Return the [X, Y] coordinate for the center point of the cell that contains the specified text.  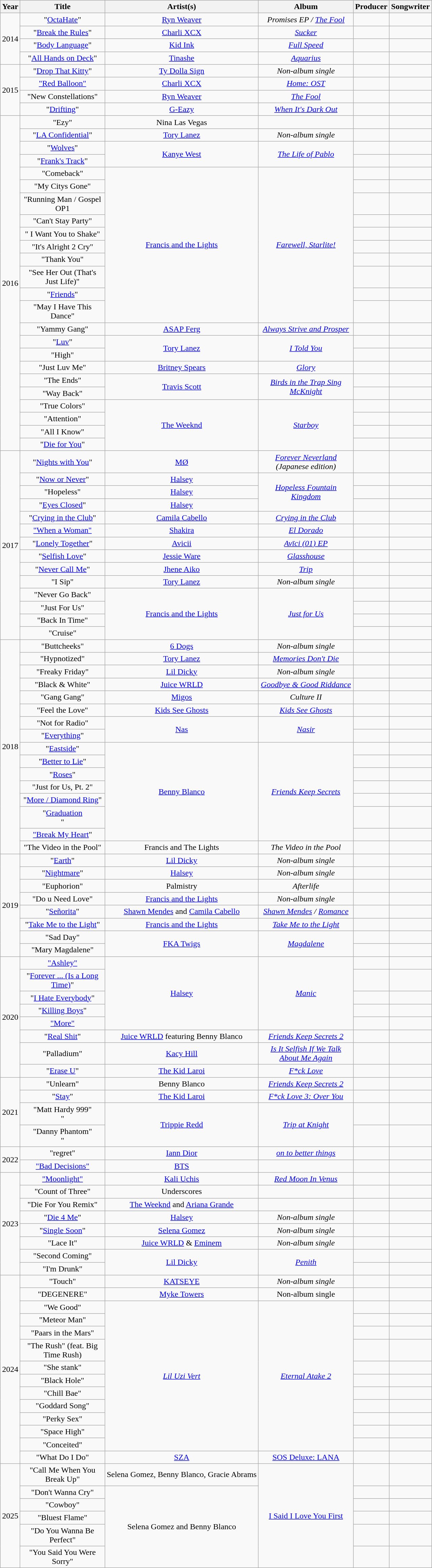
Afterlife [306, 886]
KATSEYE [182, 1282]
"Break My Heart" [63, 835]
2018 [10, 747]
Trip at Knight [306, 1125]
"Euphorion" [63, 886]
"All I Know" [63, 432]
Kanye West [182, 154]
"Nightmare" [63, 873]
"Danny Phantom"" [63, 1136]
F*ck Love 3: Over You [306, 1097]
Travis Scott [182, 387]
Jessie Ware [182, 556]
Glory [306, 367]
Memories Don't Die [306, 659]
"It's Alright 2 Cry" [63, 247]
"Erase U" [63, 1071]
Kid Ink [182, 45]
"Hopeless" [63, 492]
"What Do I Do" [63, 1457]
"My Citys Gone" [63, 186]
Eternal Atake 2 [306, 1376]
"Bluest Flame" [63, 1518]
"Die for You" [63, 444]
2017 [10, 545]
"Real Shit" [63, 1036]
"Just Luv Me" [63, 367]
"Eyes Closed" [63, 505]
"Drop That Kitty" [63, 71]
"Do You Wanna Be Perfect" [63, 1535]
"Attention" [63, 419]
"More / Diamond Ring" [63, 800]
"Never Go Back" [63, 594]
Title [63, 7]
Kali Uchis [182, 1179]
Aquarius [306, 58]
"Gang Gang" [63, 697]
"Never Call Me" [63, 569]
"I'm Drunk" [63, 1269]
"Señorita" [63, 912]
"I Sip" [63, 582]
Culture II [306, 697]
Ty Dolla Sign [182, 71]
"Lace It" [63, 1243]
"Crying in the Club" [63, 518]
"Graduation" [63, 817]
Shawn Mendes and Camila Cabello [182, 912]
"Wolves" [63, 148]
on to better things [306, 1153]
2021 [10, 1112]
"High" [63, 355]
The Video in the Pool [306, 848]
Avicii [182, 543]
Underscores [182, 1192]
"Forever ... (Is a Long Time)" [63, 980]
"All Hands on Deck" [63, 58]
SOS Deluxe: LANA [306, 1457]
"Black & White" [63, 684]
"Ezy" [63, 122]
"Chill Bae" [63, 1393]
"May I Have This Dance" [63, 311]
"Just For Us" [63, 608]
El Dorado [306, 530]
"Die 4 Me" [63, 1217]
"Black Hole" [63, 1380]
Nas [182, 729]
Magdalene [306, 944]
"Unlearn" [63, 1084]
Camila Cabello [182, 518]
"Eastside" [63, 748]
"Yammy Gang" [63, 329]
"Palladium" [63, 1053]
MØ [182, 462]
"Luv" [63, 342]
Just for Us [306, 614]
"DEGENERE" [63, 1294]
I Told You [306, 348]
"LA Confidential" [63, 135]
"Red Balloon" [63, 84]
"Count of Three" [63, 1192]
"Feel the Love" [63, 710]
"Meteor Man" [63, 1320]
The Weeknd [182, 425]
"Call Me When You Break Up" [63, 1475]
"Drifting" [63, 109]
6 Dogs [182, 646]
ASAP Ferg [182, 329]
"Running Man / Gospel OP1 [63, 204]
"Sad Day" [63, 937]
Francis and The Lights [182, 848]
"Second Coming" [63, 1256]
"Single Soon" [63, 1230]
Starboy [306, 425]
Farewell, Starlite! [306, 245]
The Weeknd and Ariana Grande [182, 1204]
Juice WRLD featuring Benny Blanco [182, 1036]
Britney Spears [182, 367]
"Lonely Together" [63, 543]
"Space High" [63, 1432]
"Buttcheeks" [63, 646]
FKA Twigs [182, 944]
"Take Me to the Light" [63, 924]
Promises EP / The Fool [306, 20]
Juice WRLD & Eminem [182, 1243]
"Better to Lie" [63, 761]
Goodbye & Good Riddance [306, 684]
Year [10, 7]
Friends Keep Secrets [306, 791]
The Life of Pablo [306, 154]
"Can't Stay Party" [63, 221]
Migos [182, 697]
Is It Selfish If We Talk About Me Again [306, 1053]
"Conceited" [63, 1444]
Selena Gomez [182, 1230]
Red Moon In Venus [306, 1179]
"Body Language" [63, 45]
"Stay" [63, 1097]
"Ashley" [63, 963]
"Matt Hardy 999"" [63, 1114]
"Comeback" [63, 174]
"regret" [63, 1153]
"Bad Decisions" [63, 1166]
"The Rush" (feat. Big Time Rush) [63, 1350]
"Cruise" [63, 633]
Myke Towers [182, 1294]
"Hypnotized" [63, 659]
"Moonlight" [63, 1179]
"Now or Never" [63, 479]
"Paars in the Mars" [63, 1333]
"More" [63, 1023]
Selena Gomez, Benny Blanco, Gracie Abrams [182, 1475]
"Don't Wanna Cry" [63, 1492]
Artist(s) [182, 7]
"Friends" [63, 294]
" I Want You to Shake" [63, 234]
Songwriter [410, 7]
F*ck Love [306, 1071]
2015 [10, 90]
SZA [182, 1457]
Full Speed [306, 45]
Nina Las Vegas [182, 122]
I Said I Love You First [306, 1516]
"I Hate Everybody" [63, 997]
Forever Neverland (Japanese edition) [306, 462]
2014 [10, 39]
2023 [10, 1224]
"When a Woman" [63, 530]
2024 [10, 1370]
Always Strive and Prosper [306, 329]
"Frank's Track" [63, 161]
Crying in the Club [306, 518]
"True Colors" [63, 406]
BTS [182, 1166]
"Cowboy" [63, 1505]
Trip [306, 569]
"Not for Radio" [63, 723]
"The Video in the Pool" [63, 848]
Take Me to the Light [306, 924]
Glasshouse [306, 556]
"Freaky Friday" [63, 672]
Selena Gomez and Benny Blanco [182, 1527]
When It's Dark Out [306, 109]
Trippie Redd [182, 1125]
"Thank You" [63, 259]
2019 [10, 905]
"She stank" [63, 1367]
Shawn Mendes / Romance [306, 912]
Birds in the Trap SingMcKnight [306, 387]
Album [306, 7]
"The Ends" [63, 380]
"Just for Us, Pt. 2" [63, 787]
"Killing Boys" [63, 1010]
Penith [306, 1262]
"Break the Rules" [63, 32]
2020 [10, 1017]
Iann Dior [182, 1153]
The Fool [306, 96]
"Earth" [63, 860]
Nasir [306, 729]
Tinashe [182, 58]
"Selfish Love" [63, 556]
2025 [10, 1516]
"Die For You Remix" [63, 1204]
"Way Back" [63, 393]
Manic [306, 993]
Kacy Hill [182, 1053]
"We Good" [63, 1307]
"Perky Sex" [63, 1419]
Juice WRLD [182, 684]
"OctaHate" [63, 20]
Jhene Aiko [182, 569]
"New Constellations" [63, 96]
"See Her Out (That's Just Life)" [63, 277]
"Back In Time" [63, 620]
Shakira [182, 530]
Palmistry [182, 886]
Lil Uzi Vert [182, 1376]
Sucker [306, 32]
"You Said You Were Sorry" [63, 1557]
"Nights with You" [63, 462]
"Do u Need Love" [63, 899]
2022 [10, 1160]
"Roses" [63, 774]
"Mary Magdalene" [63, 950]
"Touch" [63, 1282]
Hopeless Fountain Kingdom [306, 492]
Home: OST [306, 84]
2016 [10, 283]
"Everything" [63, 736]
"Goddard Song" [63, 1406]
Avīci (01) EP [306, 543]
Producer [372, 7]
G-Eazy [182, 109]
